Pinpoint the cell where the given text exists, returning its (X, Y) midpoint coordinate. 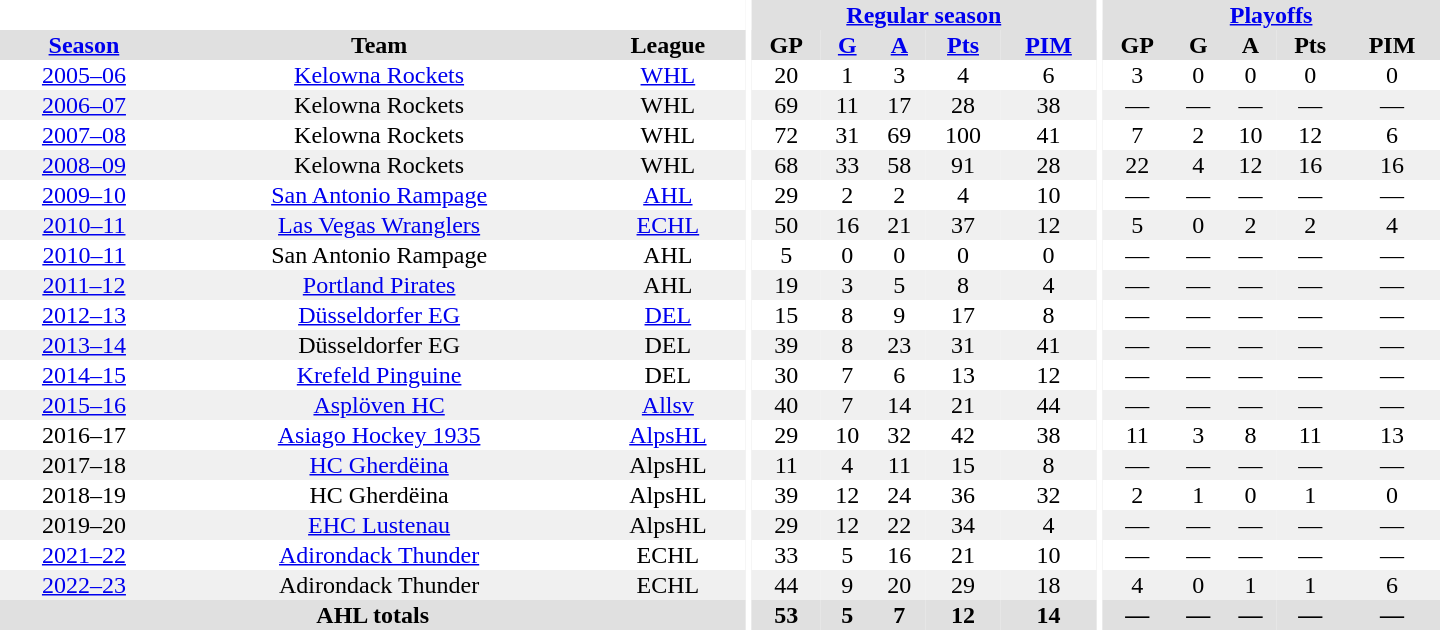
2015–16 (84, 405)
Krefeld Pinguine (380, 375)
2022–23 (84, 585)
24 (899, 495)
91 (962, 165)
2012–13 (84, 315)
2009–10 (84, 195)
2006–07 (84, 105)
72 (786, 135)
19 (786, 285)
Season (84, 45)
58 (899, 165)
30 (786, 375)
23 (899, 345)
42 (962, 435)
Playoffs (1271, 15)
EHC Lustenau (380, 525)
Asiago Hockey 1935 (380, 435)
2018–19 (84, 495)
2014–15 (84, 375)
2017–18 (84, 465)
2008–09 (84, 165)
40 (786, 405)
Asplöven HC (380, 405)
2011–12 (84, 285)
2007–08 (84, 135)
Las Vegas Wranglers (380, 225)
2005–06 (84, 75)
36 (962, 495)
2019–20 (84, 525)
Portland Pirates (380, 285)
34 (962, 525)
Team (380, 45)
53 (786, 615)
50 (786, 225)
2013–14 (84, 345)
League (668, 45)
18 (1049, 585)
Allsv (668, 405)
2016–17 (84, 435)
AHL totals (372, 615)
100 (962, 135)
2021–22 (84, 555)
Regular season (924, 15)
68 (786, 165)
37 (962, 225)
